For the text-containing cell, return its midpoint in (X, Y) coordinate format. 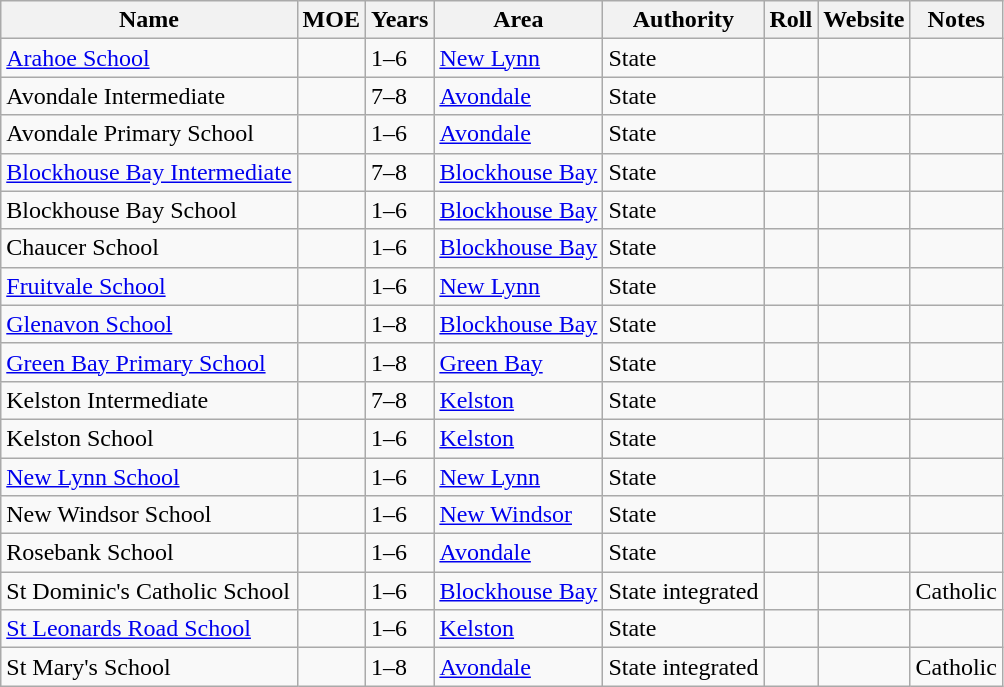
New Windsor School (149, 515)
Fruitvale School (149, 286)
Green Bay Primary School (149, 362)
Blockhouse Bay School (149, 210)
Website (864, 20)
Notes (956, 20)
Name (149, 20)
Roll (791, 20)
Chaucer School (149, 248)
Avondale Intermediate (149, 96)
Arahoe School (149, 58)
Rosebank School (149, 553)
Area (518, 20)
Authority (684, 20)
Avondale Primary School (149, 134)
MOE (331, 20)
St Dominic's Catholic School (149, 591)
Kelston Intermediate (149, 400)
New Windsor (518, 515)
Kelston School (149, 438)
St Leonards Road School (149, 629)
Years (399, 20)
St Mary's School (149, 667)
Green Bay (518, 362)
Blockhouse Bay Intermediate (149, 172)
Glenavon School (149, 324)
New Lynn School (149, 477)
